Capture the cell that displays the provided text and extract its [x, y] central coordinate. 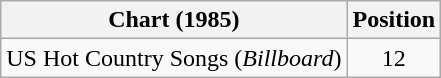
Position [394, 20]
12 [394, 58]
Chart (1985) [174, 20]
US Hot Country Songs (Billboard) [174, 58]
